Extract the (X, Y) coordinate from the center of the cell holding the provided text.  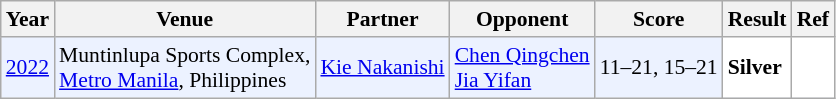
Partner (382, 19)
Opponent (522, 19)
Ref (813, 19)
Venue (184, 19)
Score (659, 19)
11–21, 15–21 (659, 68)
Kie Nakanishi (382, 68)
Silver (758, 68)
Muntinlupa Sports Complex,Metro Manila, Philippines (184, 68)
2022 (28, 68)
Chen Qingchen Jia Yifan (522, 68)
Result (758, 19)
Year (28, 19)
